Extract the [X, Y] coordinate from the center of the cell holding the provided text.  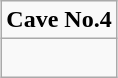
Cave No.4 [59, 20]
